Find where the given text appears and provide that cell's center as (X, Y) coordinate. 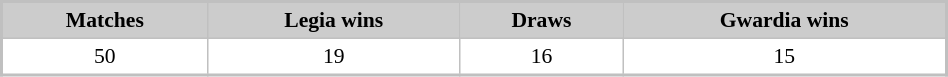
Legia wins (334, 20)
16 (542, 56)
19 (334, 56)
15 (785, 56)
Gwardia wins (785, 20)
Draws (542, 20)
50 (105, 56)
Matches (105, 20)
